Return [x, y] of the center of cell containing provided text 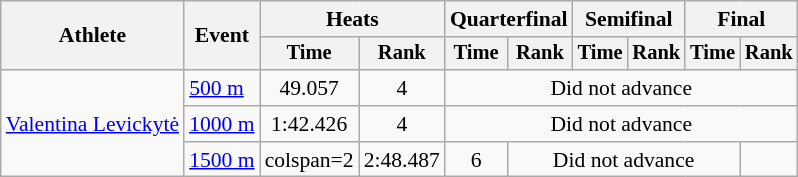
Quarterfinal [509, 19]
500 m [222, 88]
Valentina Levickytė [92, 124]
1:42.426 [310, 124]
Heats [352, 19]
49.057 [310, 88]
Final [741, 19]
Event [222, 36]
1000 m [222, 124]
Athlete [92, 36]
Semifinal [629, 19]
